Provide the (x, y) coordinate of the cell's center where the given text is located.  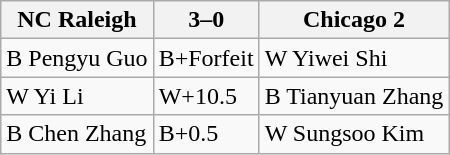
Chicago 2 (354, 20)
B Tianyuan Zhang (354, 96)
B Chen Zhang (77, 134)
B Pengyu Guo (77, 58)
W Yi Li (77, 96)
W Sungsoo Kim (354, 134)
B+Forfeit (206, 58)
B+0.5 (206, 134)
NC Raleigh (77, 20)
3–0 (206, 20)
W Yiwei Shi (354, 58)
W+10.5 (206, 96)
